Scan for the cell matching the given text and deliver its (x, y) coordinate at center. 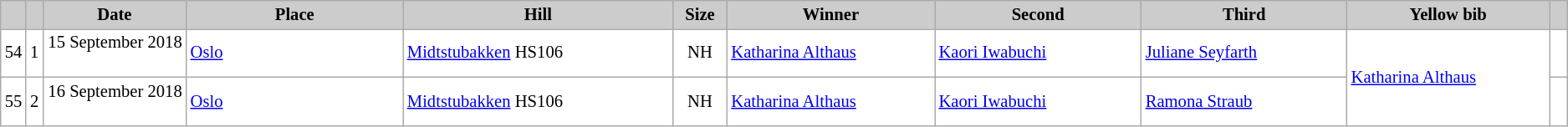
54 (13, 53)
Winner (830, 14)
2 (34, 101)
Date (114, 14)
Ramona Straub (1244, 101)
15 September 2018 (114, 53)
Size (701, 14)
16 September 2018 (114, 101)
Place (294, 14)
Yellow bib (1448, 14)
Juliane Seyfarth (1244, 53)
55 (13, 101)
1 (34, 53)
Third (1244, 14)
Hill (539, 14)
Second (1039, 14)
